Extract the [X, Y] coordinate from the center of the cell holding the provided text.  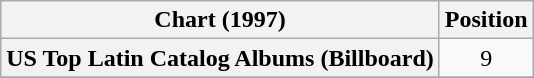
US Top Latin Catalog Albums (Billboard) [220, 58]
9 [486, 58]
Position [486, 20]
Chart (1997) [220, 20]
